From the cell containing the given text, extract its center point as (x, y) coordinate. 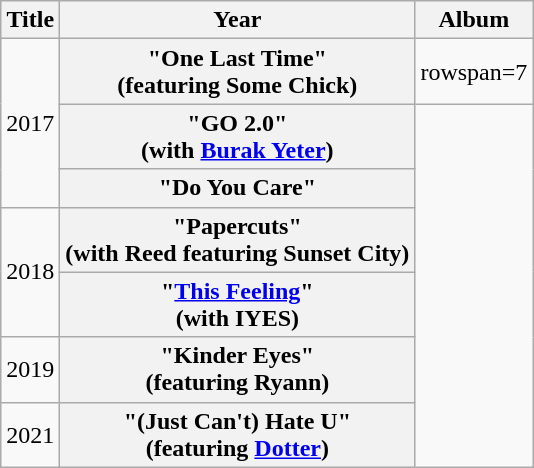
2017 (30, 123)
"GO 2.0"(with Burak Yeter) (238, 136)
"(Just Can't) Hate U" (featuring Dotter) (238, 434)
"Kinder Eyes"(featuring Ryann) (238, 370)
2018 (30, 272)
Year (238, 20)
Title (30, 20)
2021 (30, 434)
2019 (30, 370)
Album (474, 20)
"This Feeling"(with IYES) (238, 304)
"One Last Time"(featuring Some Chick) (238, 72)
"Do You Care" (238, 188)
rowspan=7 (474, 72)
"Papercuts"(with Reed featuring Sunset City) (238, 240)
